Find where the given text appears and provide that cell's center as [X, Y] coordinate. 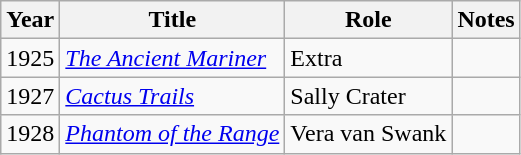
Phantom of the Range [172, 134]
Cactus Trails [172, 96]
1927 [30, 96]
Sally Crater [368, 96]
The Ancient Mariner [172, 58]
Notes [486, 20]
1928 [30, 134]
Vera van Swank [368, 134]
Role [368, 20]
Year [30, 20]
Title [172, 20]
1925 [30, 58]
Extra [368, 58]
